Output the (x, y) coordinate of the center of the cell containing the given text.  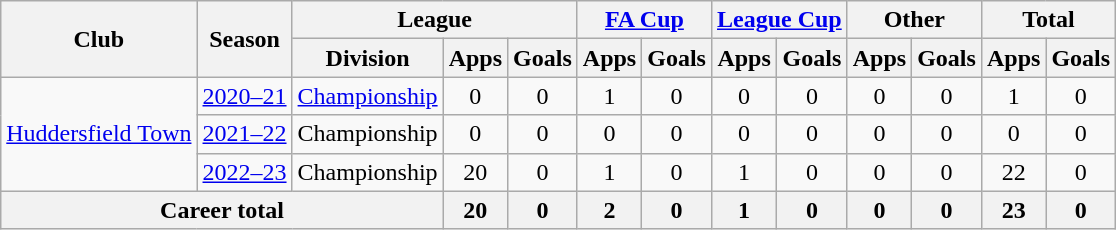
Total (1048, 20)
Huddersfield Town (99, 134)
Career total (222, 210)
Division (368, 58)
Club (99, 39)
League Cup (779, 20)
FA Cup (644, 20)
23 (1013, 210)
2022–23 (244, 172)
Other (914, 20)
League (434, 20)
2021–22 (244, 134)
Season (244, 39)
2 (609, 210)
22 (1013, 172)
2020–21 (244, 96)
